Find where the given text appears and provide that cell's center as [X, Y] coordinate. 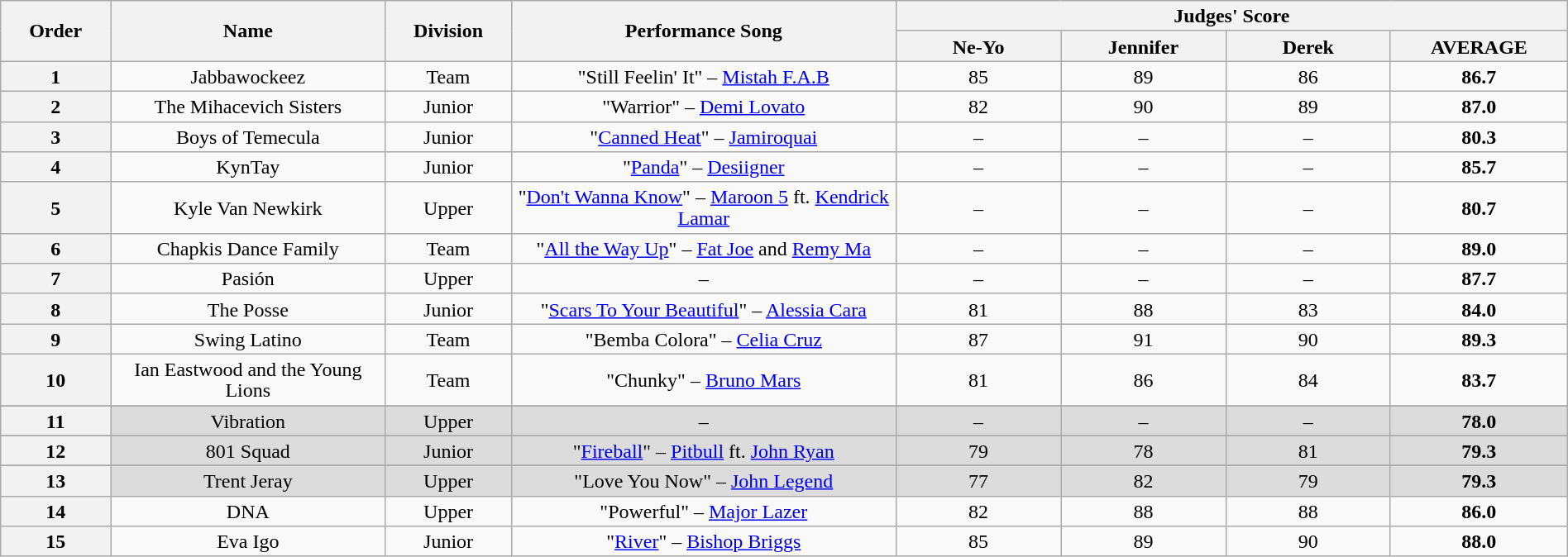
Performance Song [703, 31]
"Scars To Your Beautiful" – Alessia Cara [703, 309]
3 [56, 137]
DNA [248, 511]
89.0 [1479, 248]
"Powerful" – Major Lazer [703, 511]
KynTay [248, 167]
Ian Eastwood and the Young Lions [248, 379]
"Canned Heat" – Jamiroquai [703, 137]
"Bemba Colora" – Celia Cruz [703, 339]
83.7 [1479, 379]
Ne-Yo [978, 46]
78 [1143, 451]
84.0 [1479, 309]
89.3 [1479, 339]
15 [56, 542]
AVERAGE [1479, 46]
5 [56, 207]
"River" – Bishop Briggs [703, 542]
91 [1143, 339]
The Posse [248, 309]
12 [56, 451]
8 [56, 309]
7 [56, 279]
88.0 [1479, 542]
80.3 [1479, 137]
"Warrior" – Demi Lovato [703, 106]
78.0 [1479, 420]
"Still Feelin' It" – Mistah F.A.B [703, 76]
10 [56, 379]
Name [248, 31]
80.7 [1479, 207]
9 [56, 339]
"Love You Now" – John Legend [703, 481]
801 Squad [248, 451]
87 [978, 339]
87.7 [1479, 279]
"Chunky" – Bruno Mars [703, 379]
Judges' Score [1231, 17]
Vibration [248, 420]
2 [56, 106]
Jennifer [1143, 46]
Division [448, 31]
"Don't Wanna Know" – Maroon 5 ft. Kendrick Lamar [703, 207]
86.7 [1479, 76]
11 [56, 420]
77 [978, 481]
"All the Way Up" – Fat Joe and Remy Ma [703, 248]
Kyle Van Newkirk [248, 207]
13 [56, 481]
Eva Igo [248, 542]
Derek [1308, 46]
The Mihacevich Sisters [248, 106]
Chapkis Dance Family [248, 248]
Boys of Temecula [248, 137]
6 [56, 248]
14 [56, 511]
Pasión [248, 279]
Jabbawockeez [248, 76]
84 [1308, 379]
85.7 [1479, 167]
1 [56, 76]
"Panda" – Desiigner [703, 167]
Trent Jeray [248, 481]
83 [1308, 309]
Swing Latino [248, 339]
86.0 [1479, 511]
Order [56, 31]
4 [56, 167]
"Fireball" – Pitbull ft. John Ryan [703, 451]
87.0 [1479, 106]
